Locate the cell with the specified text and output its [X, Y] center coordinate. 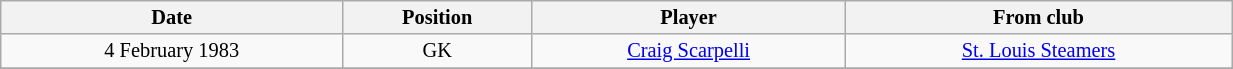
4 February 1983 [172, 51]
Craig Scarpelli [689, 51]
Position [438, 17]
Date [172, 17]
From club [1038, 17]
St. Louis Steamers [1038, 51]
Player [689, 17]
GK [438, 51]
